Search for the cell housing the specified text and yield its (x, y) center coordinate. 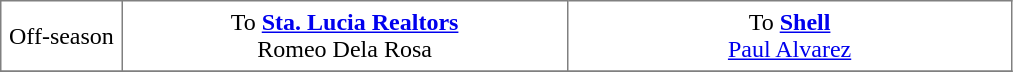
To Sta. Lucia RealtorsRomeo Dela Rosa (344, 36)
To ShellPaul Alvarez (790, 36)
Off-season (62, 36)
